Provide the [x, y] coordinate of the cell's center where the given text is located.  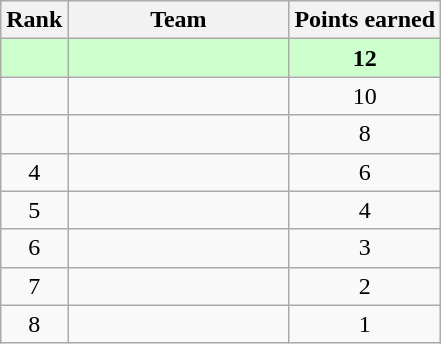
12 [365, 58]
Team [178, 20]
7 [34, 286]
2 [365, 286]
1 [365, 324]
Points earned [365, 20]
Rank [34, 20]
3 [365, 248]
5 [34, 210]
10 [365, 96]
